Locate the cell with the specified text and output its [X, Y] center coordinate. 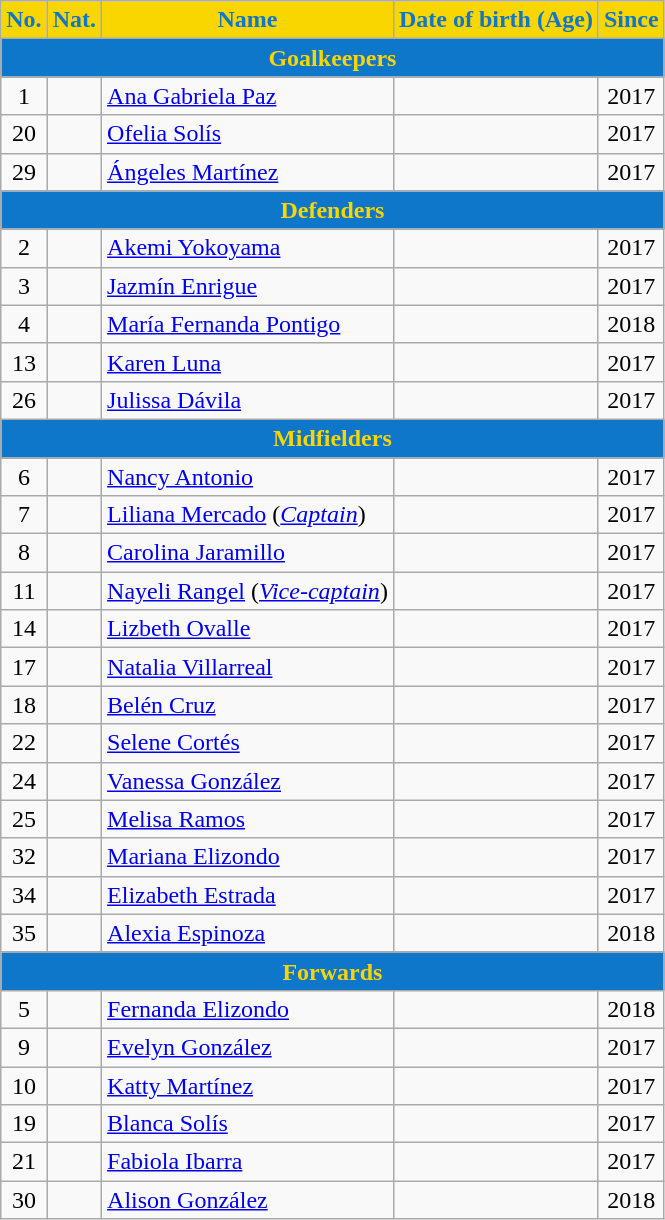
Akemi Yokoyama [248, 248]
20 [24, 134]
34 [24, 895]
Alison González [248, 1200]
Forwards [332, 971]
Jazmín Enrigue [248, 286]
32 [24, 857]
Julissa Dávila [248, 400]
No. [24, 20]
Ana Gabriela Paz [248, 96]
Nancy Antonio [248, 477]
17 [24, 667]
Since [631, 20]
18 [24, 705]
7 [24, 515]
26 [24, 400]
Midfielders [332, 438]
8 [24, 553]
Carolina Jaramillo [248, 553]
14 [24, 629]
Fabiola Ibarra [248, 1162]
35 [24, 933]
9 [24, 1047]
Melisa Ramos [248, 819]
22 [24, 743]
Fernanda Elizondo [248, 1009]
Name [248, 20]
Natalia Villarreal [248, 667]
Goalkeepers [332, 58]
30 [24, 1200]
3 [24, 286]
10 [24, 1085]
13 [24, 362]
Blanca Solís [248, 1124]
Defenders [332, 210]
Belén Cruz [248, 705]
Elizabeth Estrada [248, 895]
5 [24, 1009]
Vanessa González [248, 781]
Ofelia Solís [248, 134]
Ángeles Martínez [248, 172]
4 [24, 324]
21 [24, 1162]
19 [24, 1124]
Liliana Mercado (Captain) [248, 515]
11 [24, 591]
Evelyn González [248, 1047]
2 [24, 248]
Date of birth (Age) [496, 20]
6 [24, 477]
Karen Luna [248, 362]
Mariana Elizondo [248, 857]
24 [24, 781]
29 [24, 172]
María Fernanda Pontigo [248, 324]
Nat. [74, 20]
25 [24, 819]
Lizbeth Ovalle [248, 629]
Nayeli Rangel (Vice-captain) [248, 591]
Selene Cortés [248, 743]
Alexia Espinoza [248, 933]
1 [24, 96]
Katty Martínez [248, 1085]
